From the cell containing the given text, extract its center point as (x, y) coordinate. 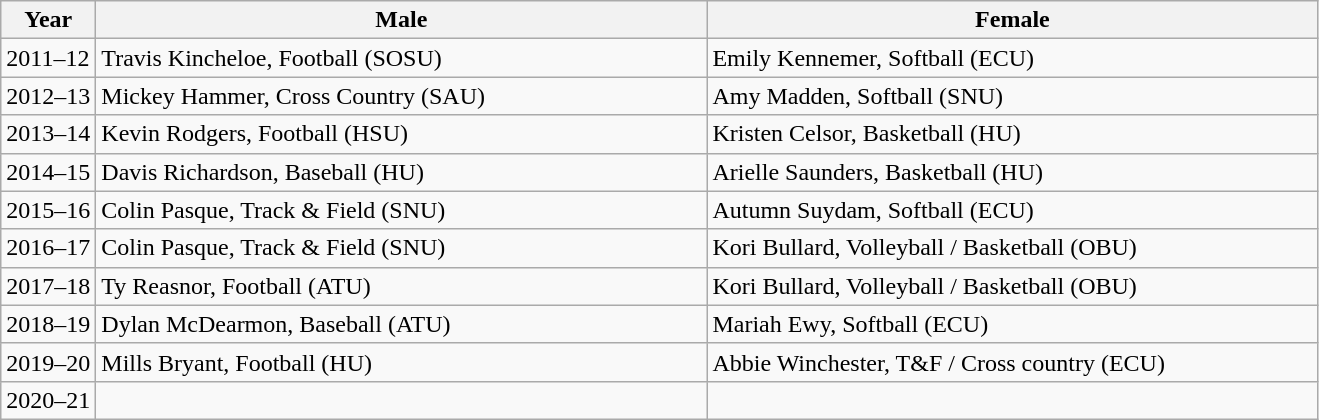
Ty Reasnor, Football (ATU) (402, 286)
Emily Kennemer, Softball (ECU) (1012, 58)
Davis Richardson, Baseball (HU) (402, 172)
Autumn Suydam, Softball (ECU) (1012, 210)
2018–19 (48, 324)
Female (1012, 20)
Dylan McDearmon, Baseball (ATU) (402, 324)
2015–16 (48, 210)
Kevin Rodgers, Football (HSU) (402, 134)
2019–20 (48, 362)
2016–17 (48, 248)
2013–14 (48, 134)
Mickey Hammer, Cross Country (SAU) (402, 96)
2012–13 (48, 96)
2011–12 (48, 58)
Arielle Saunders, Basketball (HU) (1012, 172)
Mills Bryant, Football (HU) (402, 362)
Male (402, 20)
2020–21 (48, 400)
Kristen Celsor, Basketball (HU) (1012, 134)
Abbie Winchester, T&F / Cross country (ECU) (1012, 362)
Amy Madden, Softball (SNU) (1012, 96)
2014–15 (48, 172)
Year (48, 20)
Mariah Ewy, Softball (ECU) (1012, 324)
Travis Kincheloe, Football (SOSU) (402, 58)
2017–18 (48, 286)
